Extract the (x, y) coordinate from the center of the cell holding the provided text.  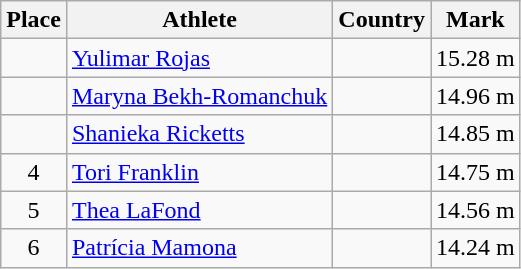
Athlete (199, 20)
14.85 m (476, 134)
14.96 m (476, 96)
Maryna Bekh-Romanchuk (199, 96)
Mark (476, 20)
Country (382, 20)
14.56 m (476, 210)
Shanieka Ricketts (199, 134)
4 (34, 172)
15.28 m (476, 58)
5 (34, 210)
Yulimar Rojas (199, 58)
Place (34, 20)
14.24 m (476, 248)
14.75 m (476, 172)
Patrícia Mamona (199, 248)
Thea LaFond (199, 210)
Tori Franklin (199, 172)
6 (34, 248)
